Output the [x, y] coordinate of the center of the cell containing the given text.  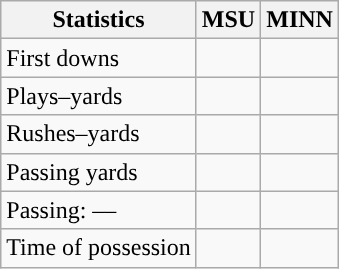
MSU [228, 20]
Time of possession [99, 248]
Rushes–yards [99, 134]
Passing: –– [99, 210]
Plays–yards [99, 96]
Statistics [99, 20]
MINN [300, 20]
Passing yards [99, 172]
First downs [99, 58]
